Find where the given text appears and provide that cell's center as (X, Y) coordinate. 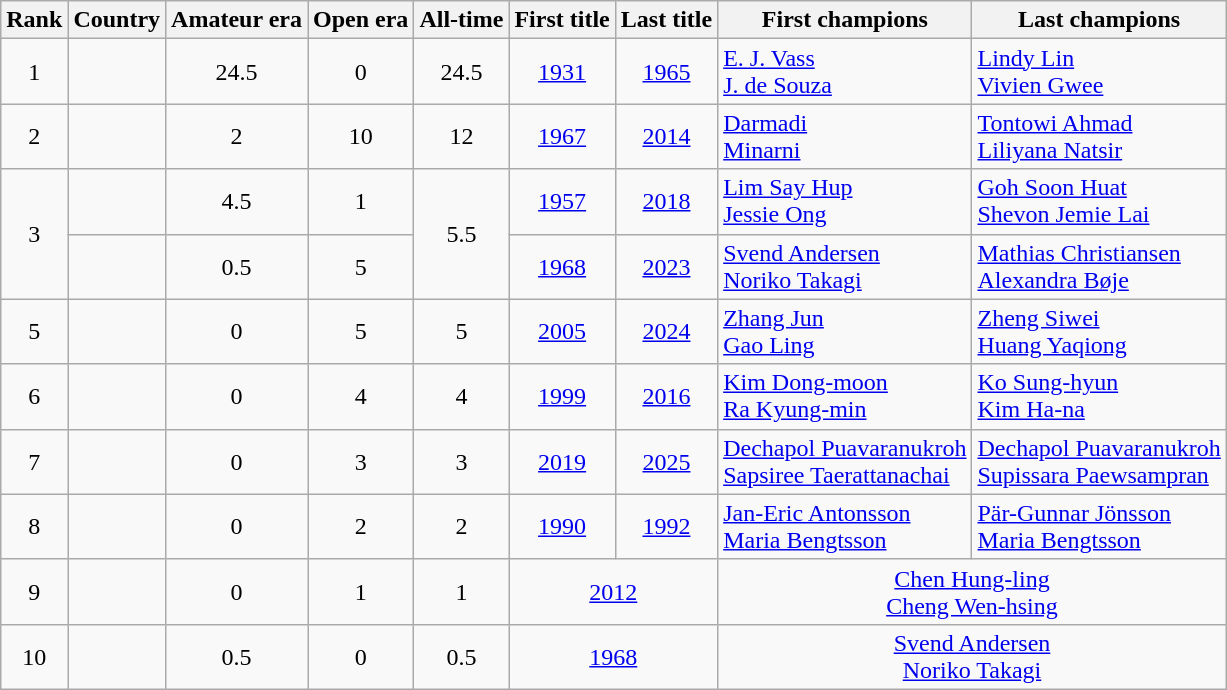
Kim Dong-moonRa Kyung-min (845, 396)
All-time (462, 20)
1931 (562, 72)
Lindy LinVivien Gwee (1099, 72)
2005 (562, 332)
Open era (361, 20)
2025 (666, 462)
1992 (666, 526)
E. J. VassJ. de Souza (845, 72)
1967 (562, 136)
2018 (666, 202)
Svend Andersen Noriko Takagi (845, 266)
Goh Soon HuatShevon Jemie Lai (1099, 202)
Pär-Gunnar JönssonMaria Bengtsson (1099, 526)
Mathias ChristiansenAlexandra Bøje (1099, 266)
Zhang JunGao Ling (845, 332)
1957 (562, 202)
Dechapol PuavaranukrohSupissara Paewsampran (1099, 462)
2024 (666, 332)
Last title (666, 20)
Chen Hung-lingCheng Wen-hsing (972, 592)
2014 (666, 136)
Svend AndersenNoriko Takagi (972, 656)
2016 (666, 396)
1965 (666, 72)
1990 (562, 526)
4.5 (237, 202)
Amateur era (237, 20)
6 (34, 396)
2019 (562, 462)
8 (34, 526)
Rank (34, 20)
Ko Sung-hyunKim Ha-na (1099, 396)
Lim Say Hup Jessie Ong (845, 202)
Jan-Eric AntonssonMaria Bengtsson (845, 526)
Zheng SiweiHuang Yaqiong (1099, 332)
2023 (666, 266)
First champions (845, 20)
9 (34, 592)
Tontowi AhmadLiliyana Natsir (1099, 136)
5.5 (462, 234)
1999 (562, 396)
12 (462, 136)
Last champions (1099, 20)
Dechapol PuavaranukrohSapsiree Taerattanachai (845, 462)
7 (34, 462)
2012 (614, 592)
First title (562, 20)
Country (117, 20)
DarmadiMinarni (845, 136)
